Return the [x, y] coordinate for the center point of the cell that contains the specified text.  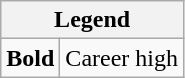
Bold [30, 58]
Career high [122, 58]
Legend [92, 20]
